Return [x, y] of the center of cell containing provided text 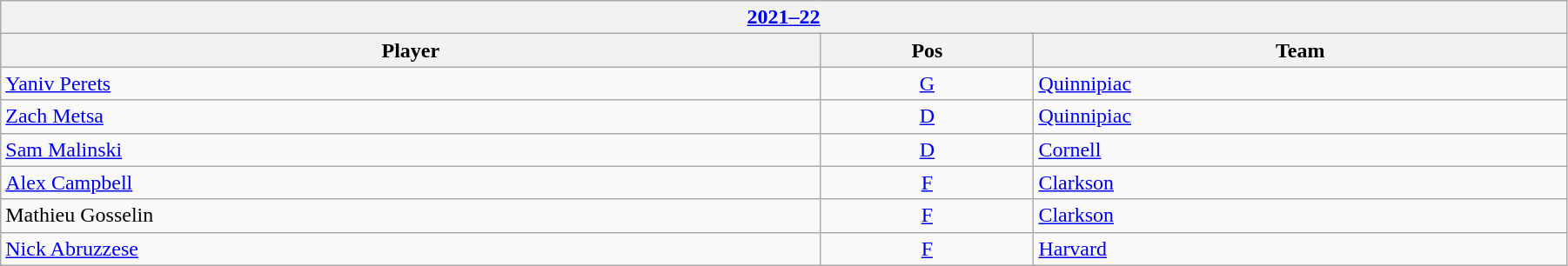
Team [1300, 50]
2021–22 [784, 17]
Sam Malinski [411, 150]
Alex Campbell [411, 183]
Yaniv Perets [411, 83]
Nick Abruzzese [411, 249]
Harvard [1300, 249]
Zach Metsa [411, 116]
G [928, 83]
Player [411, 50]
Pos [928, 50]
Mathieu Gosselin [411, 216]
Cornell [1300, 150]
